Capture the cell that displays the provided text and extract its [X, Y] central coordinate. 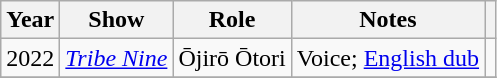
Show [116, 20]
Tribe Nine [116, 58]
Ōjirō Ōtori [232, 58]
Year [30, 20]
Notes [388, 20]
Voice; English dub [388, 58]
Role [232, 20]
2022 [30, 58]
